Search for the cell housing the specified text and yield its [X, Y] center coordinate. 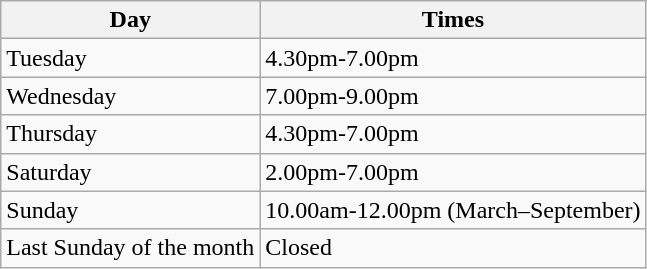
Closed [453, 248]
Saturday [130, 172]
Wednesday [130, 96]
Sunday [130, 210]
Tuesday [130, 58]
Last Sunday of the month [130, 248]
10.00am-12.00pm (March–September) [453, 210]
7.00pm-9.00pm [453, 96]
Thursday [130, 134]
2.00pm-7.00pm [453, 172]
Times [453, 20]
Day [130, 20]
